Detect which cell encompasses the target text, then output its [X, Y] center coordinate. 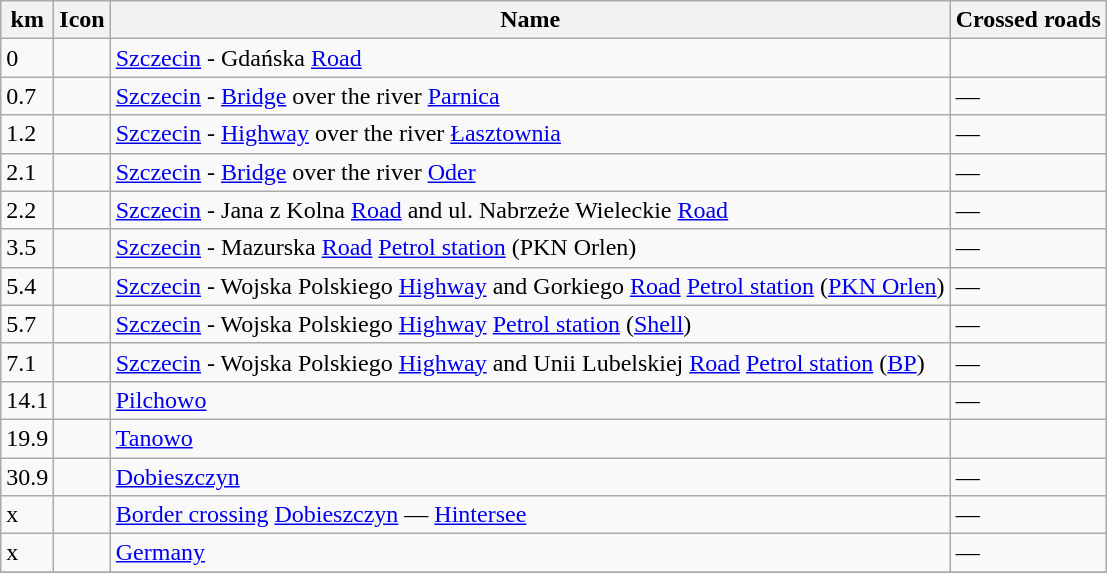
Border crossing Dobieszczyn — Hintersee [530, 515]
1.2 [28, 134]
2.1 [28, 172]
Szczecin - Jana z Kolna Road and ul. Nabrzeże Wieleckie Road [530, 210]
Crossed roads [1028, 20]
2.2 [28, 210]
Szczecin - Mazurska Road Petrol station (PKN Orlen) [530, 248]
19.9 [28, 438]
Szczecin - Wojska Polskiego Highway Petrol station (Shell) [530, 324]
0 [28, 58]
Icon [82, 20]
14.1 [28, 400]
Germany [530, 553]
Pilchowo [530, 400]
Tanowo [530, 438]
Szczecin - Wojska Polskiego Highway and Unii Lubelskiej Road Petrol station (BP) [530, 362]
5.7 [28, 324]
Dobieszczyn [530, 477]
7.1 [28, 362]
Szczecin - Wojska Polskiego Highway and Gorkiego Road Petrol station (PKN Orlen) [530, 286]
0.7 [28, 96]
Szczecin - Gdańska Road [530, 58]
Szczecin - Bridge over the river Parnica [530, 96]
km [28, 20]
Szczecin - Bridge over the river Oder [530, 172]
Szczecin - Highway over the river Łasztownia [530, 134]
3.5 [28, 248]
5.4 [28, 286]
30.9 [28, 477]
Name [530, 20]
